From the cell containing the given text, extract its center point as (X, Y) coordinate. 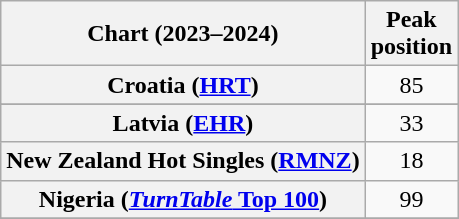
33 (411, 123)
Croatia (HRT) (183, 85)
Nigeria (TurnTable Top 100) (183, 199)
New Zealand Hot Singles (RMNZ) (183, 161)
Chart (2023–2024) (183, 34)
99 (411, 199)
18 (411, 161)
Latvia (EHR) (183, 123)
Peakposition (411, 34)
85 (411, 85)
